Detect which cell encompasses the target text, then output its [x, y] center coordinate. 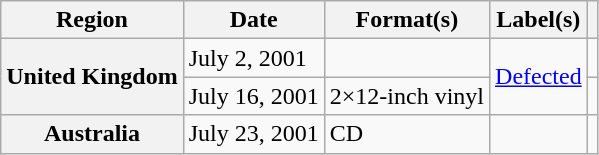
2×12-inch vinyl [406, 96]
Australia [92, 134]
July 2, 2001 [254, 58]
July 23, 2001 [254, 134]
July 16, 2001 [254, 96]
Format(s) [406, 20]
United Kingdom [92, 77]
CD [406, 134]
Label(s) [539, 20]
Region [92, 20]
Defected [539, 77]
Date [254, 20]
